Output the (X, Y) coordinate of the center of the cell containing the given text.  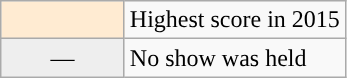
— (63, 58)
Highest score in 2015 (234, 20)
No show was held (234, 58)
